Provide the [x, y] coordinate of the cell's center where the given text is located.  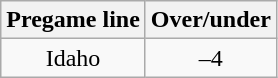
–4 [210, 58]
Idaho [74, 58]
Over/under [210, 20]
Pregame line [74, 20]
